Determine the [x, y] coordinate at the center of the cell enclosing the given text.  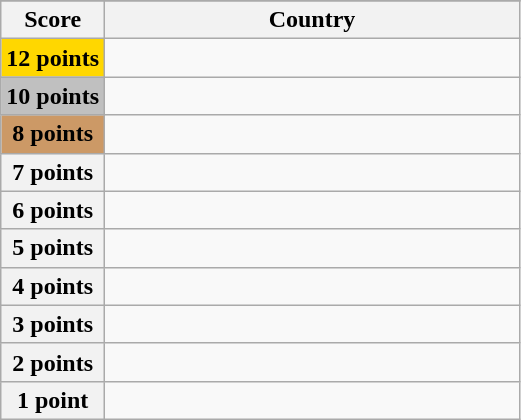
2 points [53, 362]
8 points [53, 134]
Country [312, 20]
3 points [53, 324]
Score [53, 20]
6 points [53, 210]
12 points [53, 58]
1 point [53, 400]
7 points [53, 172]
10 points [53, 96]
4 points [53, 286]
5 points [53, 248]
